Extract the (x, y) coordinate from the center of the cell holding the provided text.  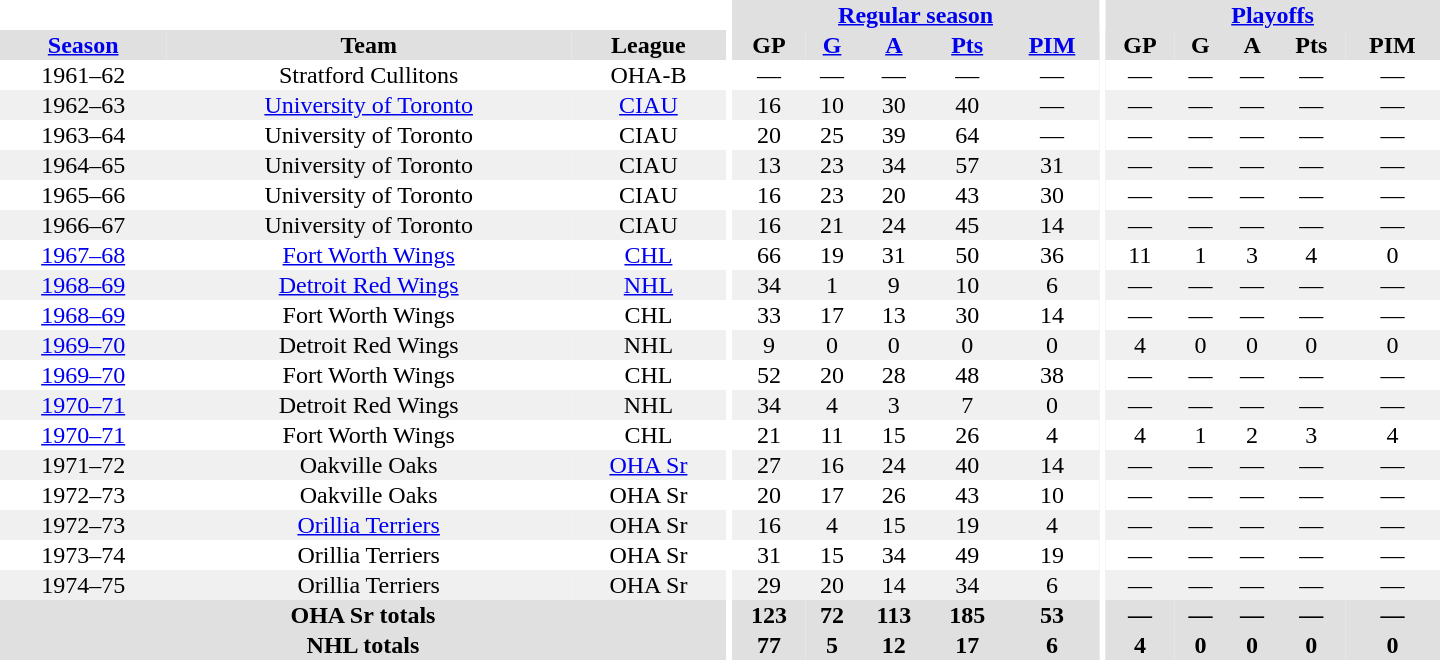
1965–66 (83, 195)
29 (770, 585)
Regular season (916, 15)
Playoffs (1272, 15)
39 (894, 135)
25 (832, 135)
1961–62 (83, 75)
53 (1052, 615)
48 (968, 375)
123 (770, 615)
Season (83, 45)
League (648, 45)
72 (832, 615)
Stratford Cullitons (368, 75)
185 (968, 615)
1971–72 (83, 465)
49 (968, 555)
50 (968, 255)
38 (1052, 375)
OHA-B (648, 75)
77 (770, 645)
12 (894, 645)
27 (770, 465)
NHL totals (363, 645)
113 (894, 615)
28 (894, 375)
64 (968, 135)
1962–63 (83, 105)
45 (968, 225)
Team (368, 45)
1974–75 (83, 585)
1967–68 (83, 255)
1966–67 (83, 225)
66 (770, 255)
52 (770, 375)
1973–74 (83, 555)
1964–65 (83, 165)
1963–64 (83, 135)
57 (968, 165)
33 (770, 315)
OHA Sr totals (363, 615)
5 (832, 645)
7 (968, 405)
36 (1052, 255)
2 (1252, 435)
